Provide the [X, Y] coordinate of the cell's center where the given text is located.  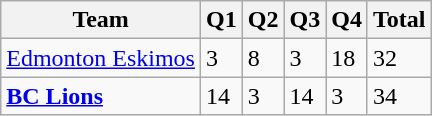
Total [399, 20]
Q3 [305, 20]
BC Lions [101, 96]
32 [399, 58]
18 [347, 58]
8 [263, 58]
34 [399, 96]
Q4 [347, 20]
Q1 [221, 20]
Q2 [263, 20]
Edmonton Eskimos [101, 58]
Team [101, 20]
